Detect which cell encompasses the target text, then output its [X, Y] center coordinate. 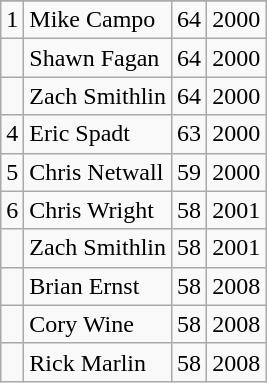
Mike Campo [98, 20]
1 [12, 20]
4 [12, 134]
63 [190, 134]
Chris Wright [98, 210]
Cory Wine [98, 324]
Brian Ernst [98, 286]
6 [12, 210]
Rick Marlin [98, 362]
Shawn Fagan [98, 58]
Eric Spadt [98, 134]
Chris Netwall [98, 172]
5 [12, 172]
59 [190, 172]
